Scan for the cell matching the given text and deliver its (x, y) coordinate at center. 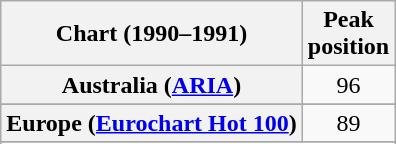
Europe (Eurochart Hot 100) (152, 123)
89 (348, 123)
Australia (ARIA) (152, 85)
Peakposition (348, 34)
96 (348, 85)
Chart (1990–1991) (152, 34)
